Identify which cell holds the provided text, then report its [x, y] central coordinate. 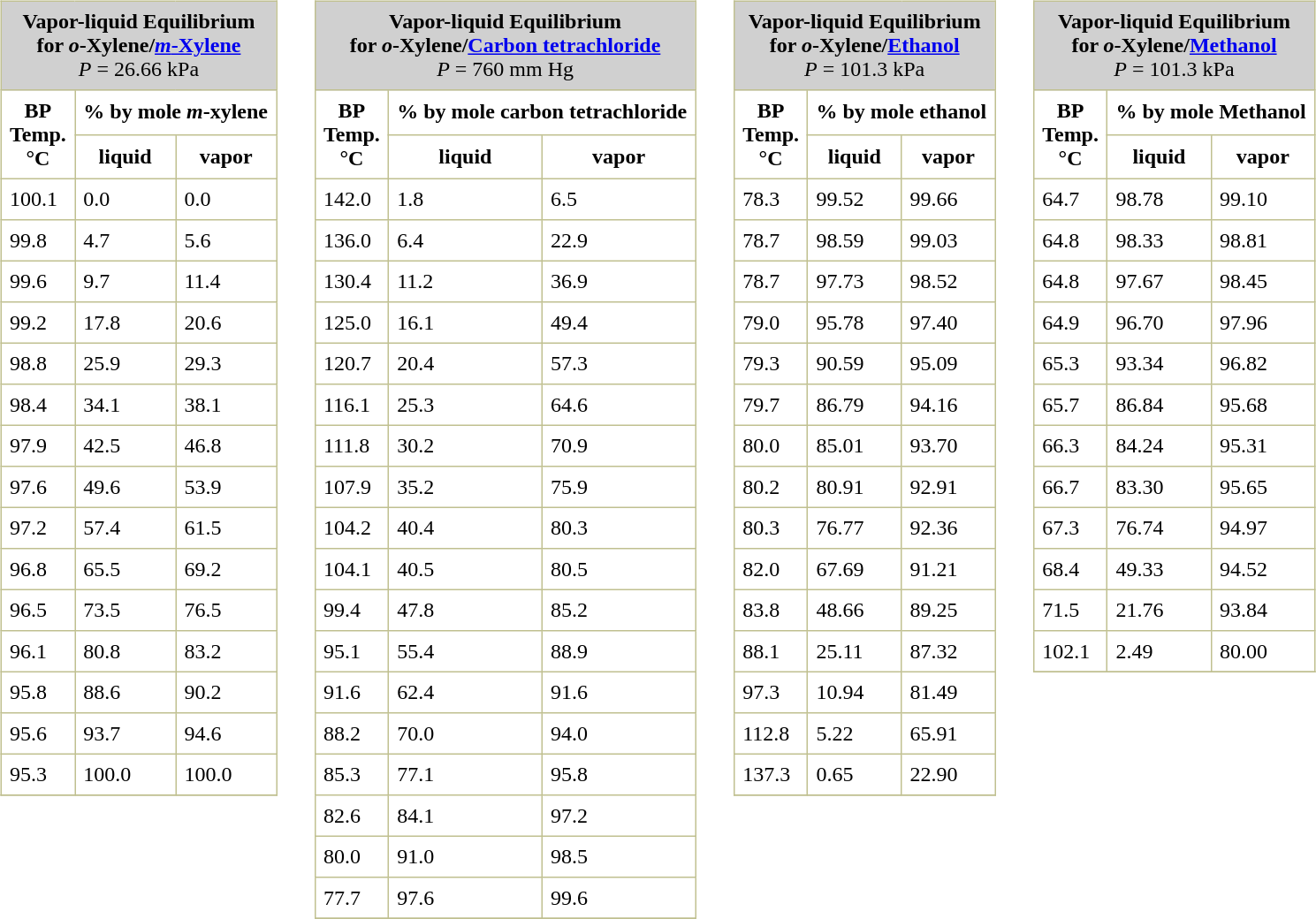
1.8 [466, 199]
80.5 [619, 569]
84.1 [466, 816]
98.52 [948, 281]
98.5 [619, 856]
6.4 [466, 240]
97.9 [37, 445]
87.32 [948, 651]
40.4 [466, 528]
99.66 [948, 199]
82.0 [771, 569]
61.5 [226, 528]
95.09 [948, 363]
77.7 [352, 898]
96.1 [37, 651]
98.33 [1160, 240]
79.3 [771, 363]
53.9 [226, 487]
81.49 [948, 692]
5.6 [226, 240]
80.91 [855, 487]
86.84 [1160, 405]
94.16 [948, 405]
25.9 [126, 363]
96.70 [1160, 323]
111.8 [352, 445]
% by mole m-xylene [176, 112]
86.79 [855, 405]
99.52 [855, 199]
11.2 [466, 281]
0.65 [855, 774]
107.9 [352, 487]
5.22 [855, 733]
49.6 [126, 487]
136.0 [352, 240]
97.67 [1160, 281]
25.11 [855, 651]
76.77 [855, 528]
80.8 [126, 651]
97.40 [948, 323]
57.4 [126, 528]
96.82 [1262, 363]
49.33 [1160, 569]
66.3 [1069, 445]
49.4 [619, 323]
93.70 [948, 445]
91.21 [948, 569]
96.5 [37, 610]
65.5 [126, 569]
76.5 [226, 610]
40.5 [466, 569]
94.0 [619, 733]
79.7 [771, 405]
99.4 [352, 610]
98.45 [1262, 281]
95.68 [1262, 405]
Vapor-liquid Equilibriumfor o-Xylene/Carbon tetrachlorideP = 760 mm Hg [506, 45]
80.00 [1262, 651]
95.1 [352, 651]
6.5 [619, 199]
95.78 [855, 323]
2.49 [1160, 651]
95.6 [37, 733]
65.91 [948, 733]
98.4 [37, 405]
97.96 [1262, 323]
94.52 [1262, 569]
89.25 [948, 610]
47.8 [466, 610]
85.3 [352, 774]
Vapor-liquid Equilibriumfor o-Xylene/MethanolP = 101.3 kPa [1174, 45]
95.65 [1262, 487]
36.9 [619, 281]
46.8 [226, 445]
% by mole Methanol [1211, 112]
85.2 [619, 610]
4.7 [126, 240]
67.3 [1069, 528]
55.4 [466, 651]
102.1 [1069, 651]
34.1 [126, 405]
90.2 [226, 692]
22.90 [948, 774]
116.1 [352, 405]
95.3 [37, 774]
64.7 [1069, 199]
92.91 [948, 487]
35.2 [466, 487]
76.74 [1160, 528]
42.5 [126, 445]
66.7 [1069, 487]
70.0 [466, 733]
99.10 [1262, 199]
67.69 [855, 569]
22.9 [619, 240]
98.59 [855, 240]
% by mole ethanol [901, 112]
93.84 [1262, 610]
21.76 [1160, 610]
20.6 [226, 323]
80.2 [771, 487]
16.1 [466, 323]
70.9 [619, 445]
98.78 [1160, 199]
99.2 [37, 323]
120.7 [352, 363]
% by mole carbon tetrachloride [543, 112]
65.7 [1069, 405]
75.9 [619, 487]
93.34 [1160, 363]
68.4 [1069, 569]
142.0 [352, 199]
17.8 [126, 323]
73.5 [126, 610]
20.4 [466, 363]
99.03 [948, 240]
95.31 [1262, 445]
64.9 [1069, 323]
10.94 [855, 692]
99.8 [37, 240]
94.97 [1262, 528]
90.59 [855, 363]
88.2 [352, 733]
78.3 [771, 199]
9.7 [126, 281]
11.4 [226, 281]
88.6 [126, 692]
48.66 [855, 610]
88.9 [619, 651]
97.3 [771, 692]
Vapor-liquid Equilibriumfor o-Xylene/EthanolP = 101.3 kPa [864, 45]
25.3 [466, 405]
85.01 [855, 445]
104.2 [352, 528]
Vapor-liquid Equilibriumfor o-Xylene/m-XyleneP = 26.66 kPa [138, 45]
94.6 [226, 733]
125.0 [352, 323]
83.2 [226, 651]
29.3 [226, 363]
69.2 [226, 569]
57.3 [619, 363]
83.8 [771, 610]
96.8 [37, 569]
79.0 [771, 323]
100.1 [37, 199]
84.24 [1160, 445]
112.8 [771, 733]
83.30 [1160, 487]
91.0 [466, 856]
130.4 [352, 281]
98.81 [1262, 240]
64.6 [619, 405]
92.36 [948, 528]
104.1 [352, 569]
82.6 [352, 816]
97.73 [855, 281]
71.5 [1069, 610]
38.1 [226, 405]
137.3 [771, 774]
93.7 [126, 733]
77.1 [466, 774]
65.3 [1069, 363]
30.2 [466, 445]
98.8 [37, 363]
62.4 [466, 692]
88.1 [771, 651]
